Locate the cell with the specified text and output its (X, Y) center coordinate. 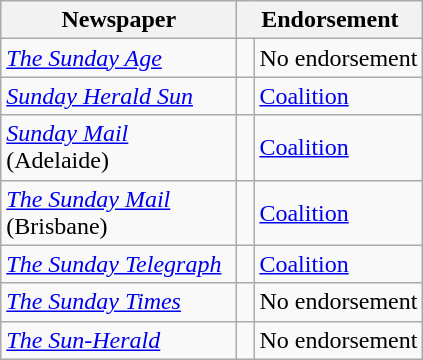
The Sun-Herald (119, 340)
The Sunday Times (119, 302)
The Sunday Mail (Brisbane) (119, 212)
Endorsement (330, 20)
The Sunday Telegraph (119, 264)
Sunday Herald Sun (119, 96)
Newspaper (119, 20)
The Sunday Age (119, 58)
Sunday Mail (Adelaide) (119, 148)
